Search for the cell housing the specified text and yield its (X, Y) center coordinate. 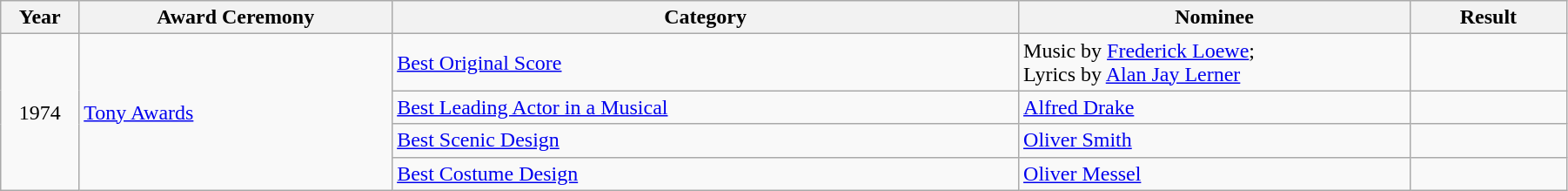
Oliver Smith (1215, 140)
Alfred Drake (1215, 107)
Year (40, 17)
Category (706, 17)
Tony Awards (236, 112)
Best Original Score (706, 63)
Best Scenic Design (706, 140)
Nominee (1215, 17)
1974 (40, 112)
Best Leading Actor in a Musical (706, 107)
Best Costume Design (706, 174)
Result (1488, 17)
Music by Frederick Loewe; Lyrics by Alan Jay Lerner (1215, 63)
Oliver Messel (1215, 174)
Award Ceremony (236, 17)
